Return [X, Y] of the center of cell containing provided text 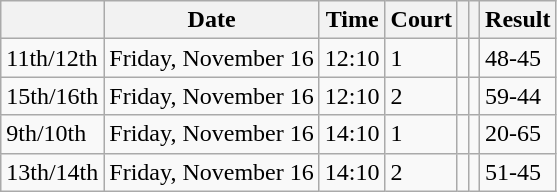
9th/10th [52, 134]
51-45 [518, 172]
48-45 [518, 58]
Date [212, 20]
59-44 [518, 96]
11th/12th [52, 58]
Time [352, 20]
13th/14th [52, 172]
15th/16th [52, 96]
20-65 [518, 134]
Court [421, 20]
Result [518, 20]
